Pinpoint the cell where the given text exists, returning its [x, y] midpoint coordinate. 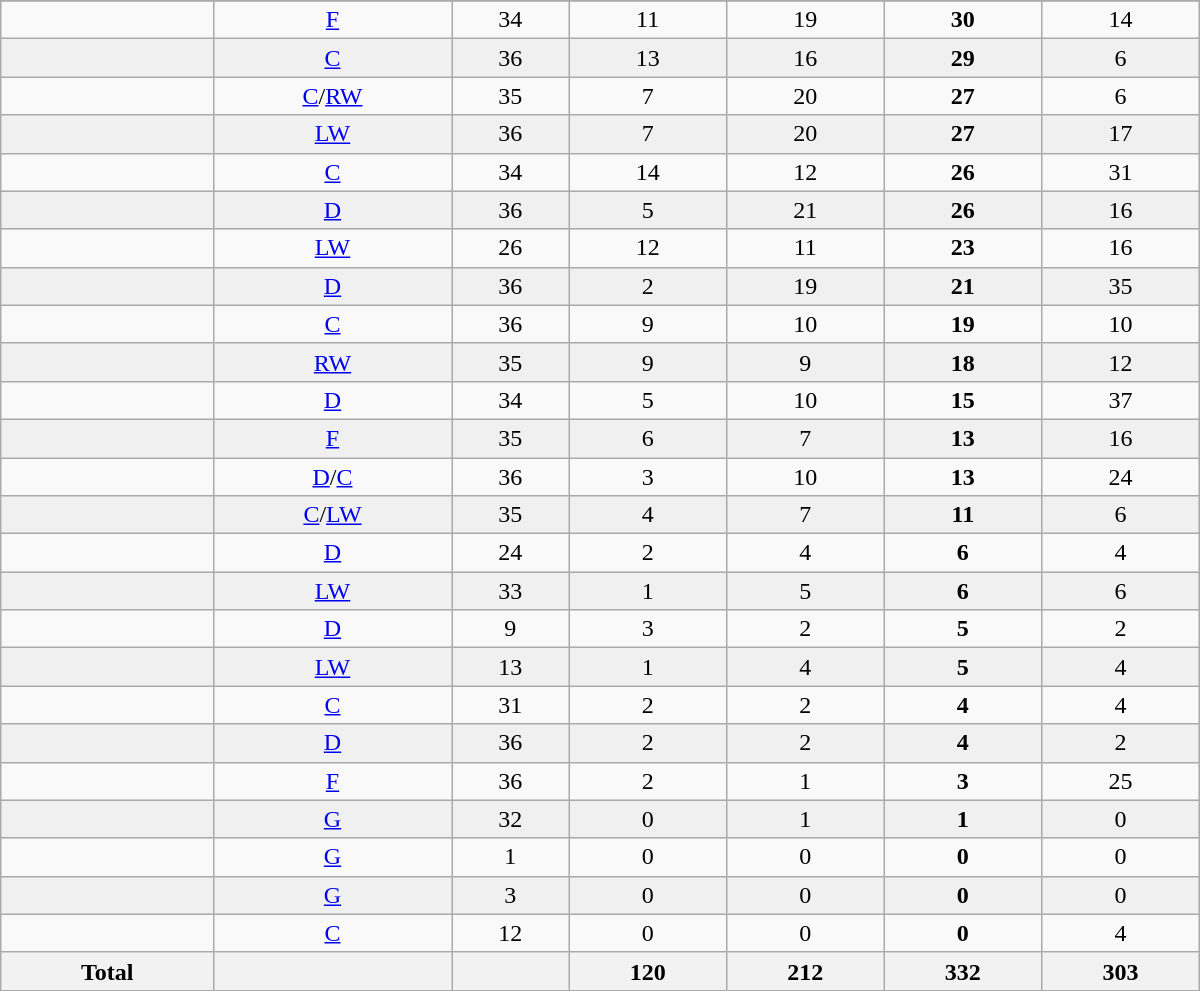
C/RW [332, 96]
17 [1121, 134]
25 [1121, 781]
RW [332, 362]
29 [963, 58]
18 [963, 362]
Total [108, 971]
303 [1121, 971]
332 [963, 971]
212 [805, 971]
30 [963, 20]
D/C [332, 477]
23 [963, 248]
C/LW [332, 515]
120 [648, 971]
15 [963, 400]
33 [510, 591]
32 [510, 819]
37 [1121, 400]
